Output the (X, Y) coordinate of the center of the cell containing the given text.  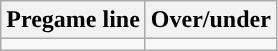
Pregame line (74, 20)
Over/under (210, 20)
